For the text-containing cell, return its midpoint in [x, y] coordinate format. 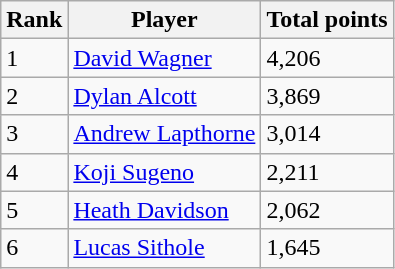
Total points [327, 20]
Heath Davidson [164, 210]
4,206 [327, 58]
Andrew Lapthorne [164, 134]
3,869 [327, 96]
2,062 [327, 210]
David Wagner [164, 58]
6 [34, 248]
Koji Sugeno [164, 172]
2 [34, 96]
3 [34, 134]
Rank [34, 20]
2,211 [327, 172]
4 [34, 172]
Player [164, 20]
Lucas Sithole [164, 248]
1 [34, 58]
5 [34, 210]
1,645 [327, 248]
Dylan Alcott [164, 96]
3,014 [327, 134]
